Provide the (x, y) coordinate of the cell's center where the given text is located.  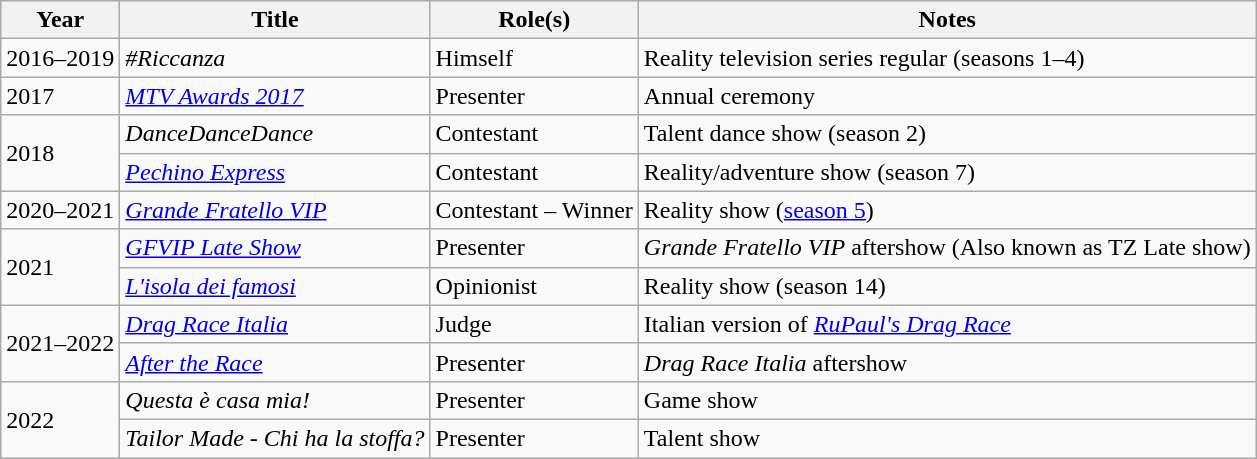
Italian version of RuPaul's Drag Race (947, 324)
Title (275, 20)
Reality/adventure show (season 7) (947, 172)
After the Race (275, 362)
Drag Race Italia aftershow (947, 362)
Grande Fratello VIP aftershow (Also known as TZ Late show) (947, 248)
Reality show (season 5) (947, 210)
GFVIP Late Show (275, 248)
L'isola dei famosi (275, 286)
Game show (947, 400)
Talent show (947, 438)
2020–2021 (60, 210)
2022 (60, 419)
Talent dance show (season 2) (947, 134)
Role(s) (534, 20)
Opinionist (534, 286)
Judge (534, 324)
Reality television series regular (seasons 1–4) (947, 58)
2018 (60, 153)
Tailor Made - Chi ha la stoffa? (275, 438)
Questa è casa mia! (275, 400)
#Riccanza (275, 58)
Himself (534, 58)
Contestant – Winner (534, 210)
Grande Fratello VIP (275, 210)
DanceDanceDance (275, 134)
2017 (60, 96)
2021–2022 (60, 343)
Year (60, 20)
Reality show (season 14) (947, 286)
Notes (947, 20)
Annual ceremony (947, 96)
2016–2019 (60, 58)
2021 (60, 267)
Drag Race Italia (275, 324)
MTV Awards 2017 (275, 96)
Pechino Express (275, 172)
